Return the [X, Y] coordinate for the center point of the cell that contains the specified text.  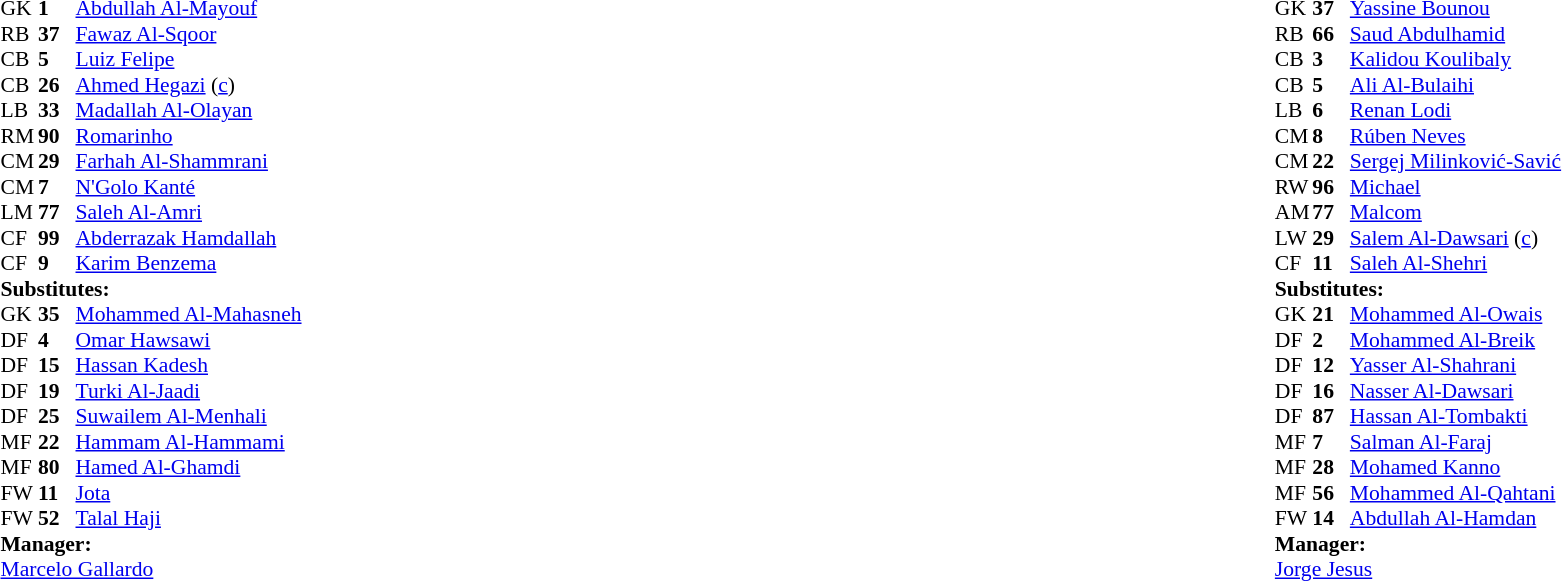
Salem Al-Dawsari (c) [1456, 238]
Saleh Al-Amri [189, 213]
N'Golo Kanté [189, 187]
Madallah Al-Olayan [189, 111]
33 [57, 111]
Mohammed Al-Mahasneh [189, 315]
99 [57, 238]
16 [1331, 391]
Malcom [1456, 213]
35 [57, 315]
4 [57, 340]
Mohammed Al-Owais [1456, 315]
8 [1331, 136]
87 [1331, 417]
96 [1331, 187]
Hamed Al-Ghamdi [189, 467]
Omar Hawsawi [189, 340]
90 [57, 136]
Abdullah Al-Hamdan [1456, 519]
Fawaz Al-Sqoor [189, 34]
Yasser Al-Shahrani [1456, 365]
Rúben Neves [1456, 136]
Talal Haji [189, 519]
6 [1331, 111]
15 [57, 365]
Jota [189, 493]
2 [1331, 340]
Mohammed Al-Breik [1456, 340]
12 [1331, 365]
Salman Al-Faraj [1456, 442]
Luiz Felipe [189, 59]
LW [1294, 238]
9 [57, 263]
26 [57, 85]
21 [1331, 315]
RW [1294, 187]
14 [1331, 519]
Sergej Milinković-Savić [1456, 161]
Renan Lodi [1456, 111]
25 [57, 417]
Romarinho [189, 136]
Mohammed Al-Qahtani [1456, 493]
56 [1331, 493]
66 [1331, 34]
52 [57, 519]
3 [1331, 59]
Hassan Al-Tombakti [1456, 417]
Farhah Al-Shammrani [189, 161]
Abderrazak Hamdallah [189, 238]
80 [57, 467]
Kalidou Koulibaly [1456, 59]
Karim Benzema [189, 263]
Ahmed Hegazi (c) [189, 85]
Turki Al-Jaadi [189, 391]
37 [57, 34]
28 [1331, 467]
Michael [1456, 187]
Ali Al-Bulaihi [1456, 85]
Saleh Al-Shehri [1456, 263]
Hammam Al-Hammami [189, 442]
Mohamed Kanno [1456, 467]
Saud Abdulhamid [1456, 34]
LM [19, 213]
RM [19, 136]
Nasser Al-Dawsari [1456, 391]
19 [57, 391]
AM [1294, 213]
Hassan Kadesh [189, 365]
Suwailem Al-Menhali [189, 417]
